Provide the [X, Y] coordinate of the cell's center where the given text is located.  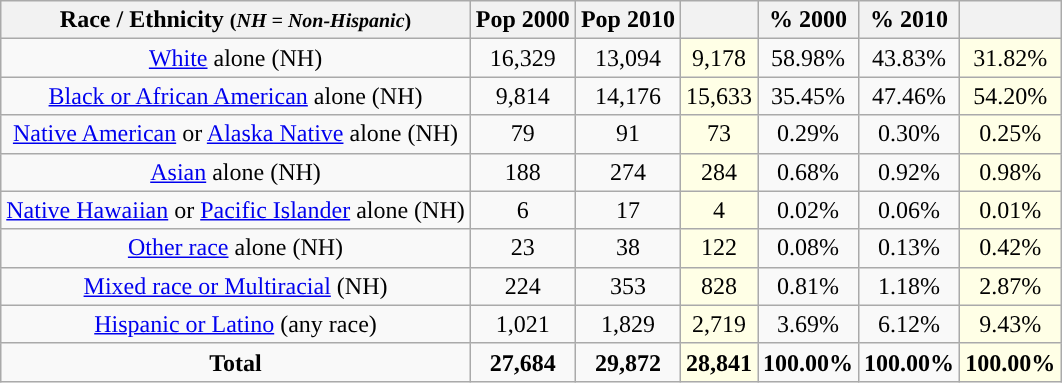
274 [628, 172]
38 [628, 248]
1.18% [910, 286]
9,814 [522, 96]
0.01% [1010, 210]
0.06% [910, 210]
0.08% [808, 248]
28,841 [718, 362]
6 [522, 210]
188 [522, 172]
Mixed race or Multiracial (NH) [236, 286]
1,829 [628, 324]
0.98% [1010, 172]
0.42% [1010, 248]
828 [718, 286]
35.45% [808, 96]
58.98% [808, 58]
353 [628, 286]
73 [718, 134]
Total [236, 362]
% 2000 [808, 20]
Pop 2000 [522, 20]
13,094 [628, 58]
17 [628, 210]
% 2010 [910, 20]
Native Hawaiian or Pacific Islander alone (NH) [236, 210]
6.12% [910, 324]
79 [522, 134]
47.46% [910, 96]
White alone (NH) [236, 58]
Pop 2010 [628, 20]
Black or African American alone (NH) [236, 96]
14,176 [628, 96]
0.13% [910, 248]
4 [718, 210]
91 [628, 134]
284 [718, 172]
0.30% [910, 134]
16,329 [522, 58]
0.68% [808, 172]
2.87% [1010, 286]
3.69% [808, 324]
Native American or Alaska Native alone (NH) [236, 134]
15,633 [718, 96]
0.29% [808, 134]
1,021 [522, 324]
0.81% [808, 286]
122 [718, 248]
Other race alone (NH) [236, 248]
43.83% [910, 58]
29,872 [628, 362]
0.02% [808, 210]
23 [522, 248]
Asian alone (NH) [236, 172]
9,178 [718, 58]
54.20% [1010, 96]
31.82% [1010, 58]
0.92% [910, 172]
Race / Ethnicity (NH = Non-Hispanic) [236, 20]
Hispanic or Latino (any race) [236, 324]
9.43% [1010, 324]
27,684 [522, 362]
224 [522, 286]
2,719 [718, 324]
0.25% [1010, 134]
